Provide the [x, y] coordinate of the cell's center where the given text is located.  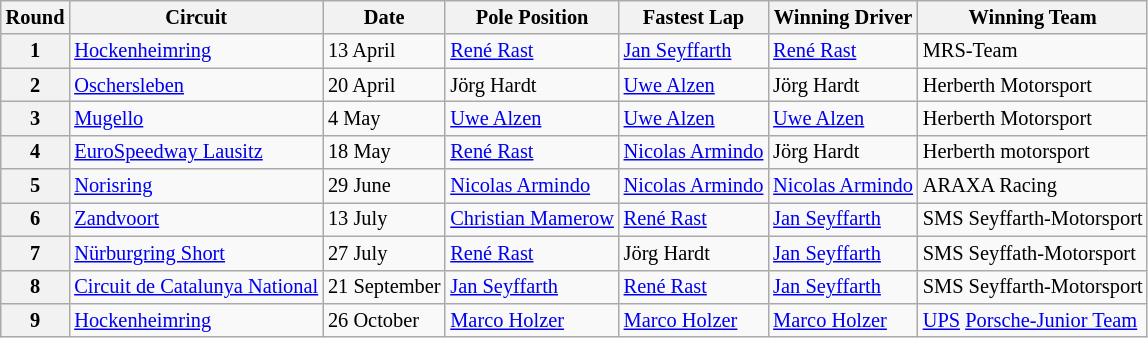
7 [36, 253]
Herberth motorsport [1033, 152]
Mugello [196, 118]
Fastest Lap [694, 17]
ARAXA Racing [1033, 186]
Winning Driver [843, 17]
Oschersleben [196, 85]
SMS Seyffath-Motorsport [1033, 253]
4 [36, 152]
Date [384, 17]
9 [36, 320]
13 July [384, 219]
20 April [384, 85]
2 [36, 85]
6 [36, 219]
Circuit [196, 17]
UPS Porsche-Junior Team [1033, 320]
3 [36, 118]
Christian Mamerow [532, 219]
4 May [384, 118]
18 May [384, 152]
Zandvoort [196, 219]
27 July [384, 253]
5 [36, 186]
EuroSpeedway Lausitz [196, 152]
Round [36, 17]
Winning Team [1033, 17]
Norisring [196, 186]
29 June [384, 186]
21 September [384, 287]
Pole Position [532, 17]
26 October [384, 320]
1 [36, 51]
Circuit de Catalunya National [196, 287]
13 April [384, 51]
Nürburgring Short [196, 253]
8 [36, 287]
MRS-Team [1033, 51]
